Scan for the cell matching the given text and deliver its (x, y) coordinate at center. 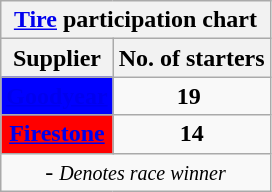
Tire participation chart (136, 20)
19 (192, 96)
Firestone (57, 134)
Supplier (57, 58)
- Denotes race winner (136, 172)
No. of starters (192, 58)
Goodyear (57, 96)
14 (192, 134)
